Find where the given text appears and provide that cell's center as [x, y] coordinate. 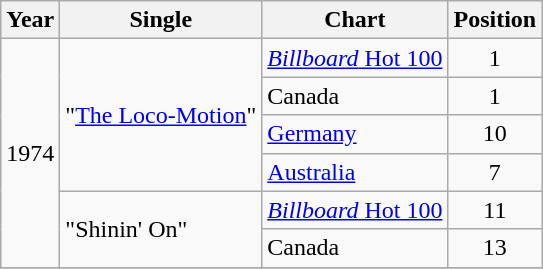
Year [30, 20]
13 [495, 248]
"Shinin' On" [161, 229]
"The Loco-Motion" [161, 115]
7 [495, 172]
Position [495, 20]
Single [161, 20]
Chart [355, 20]
Germany [355, 134]
Australia [355, 172]
11 [495, 210]
10 [495, 134]
1974 [30, 153]
